Identify which cell holds the provided text, then report its [x, y] central coordinate. 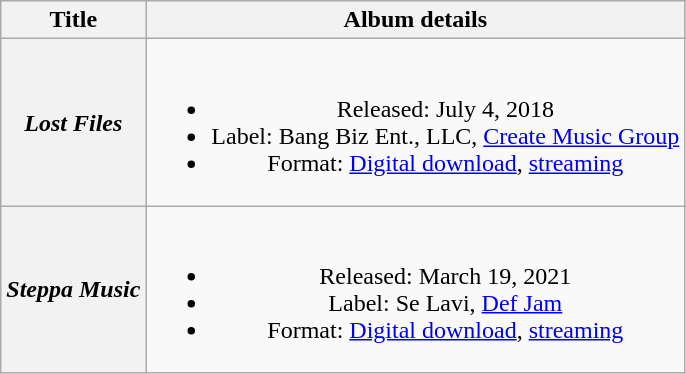
Album details [416, 20]
Lost Files [74, 122]
Released: July 4, 2018Label: Bang Biz Ent., LLC, Create Music GroupFormat: Digital download, streaming [416, 122]
Released: March 19, 2021Label: Se Lavi, Def JamFormat: Digital download, streaming [416, 290]
Title [74, 20]
Steppa Music [74, 290]
